Search for the cell housing the specified text and yield its [x, y] center coordinate. 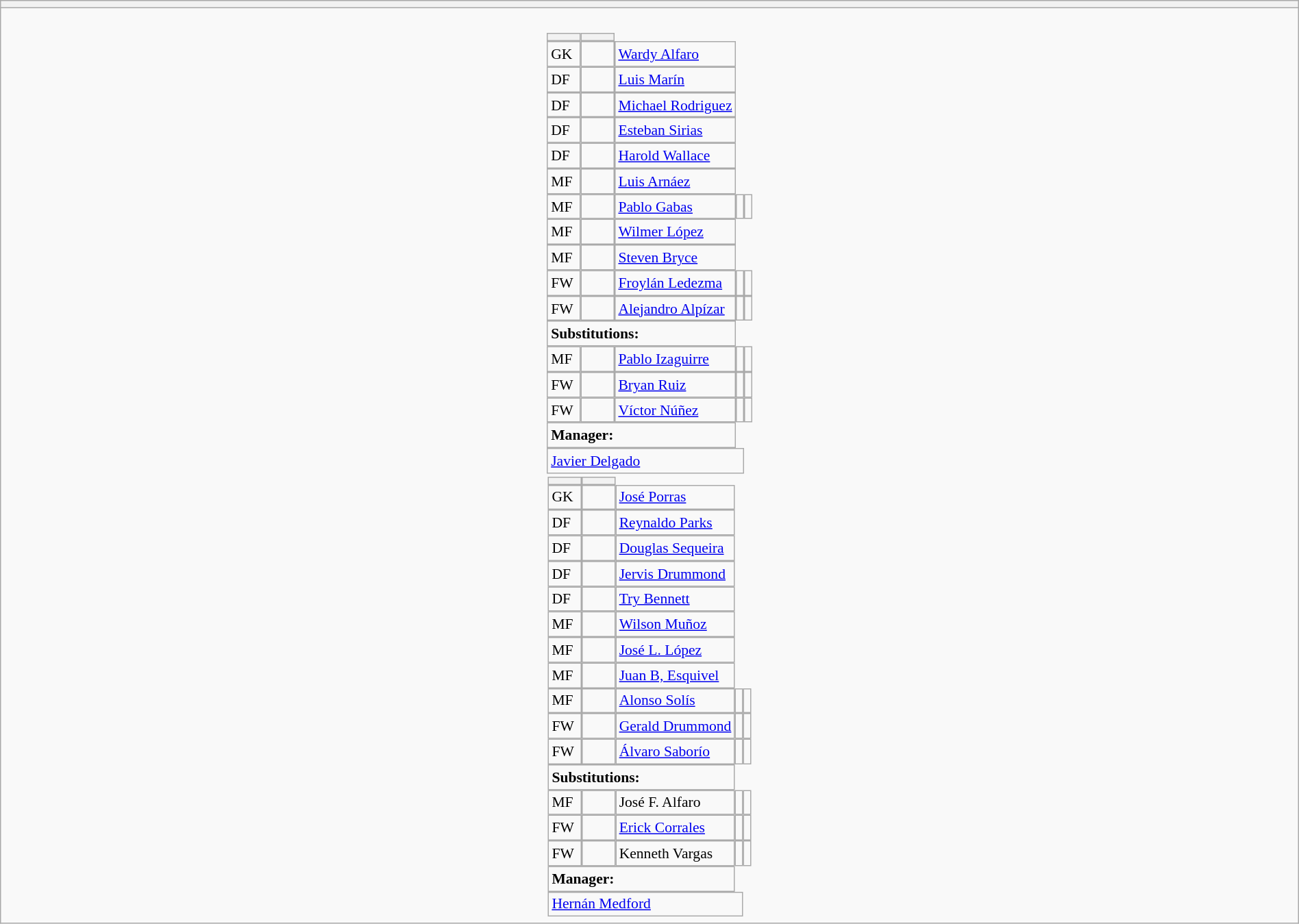
Douglas Sequeira [676, 548]
Pablo Gabas [676, 207]
Harold Wallace [676, 156]
Kenneth Vargas [676, 853]
Alejandro Alpízar [676, 308]
Michael Rodriguez [676, 105]
Javier Delgado [645, 460]
Pablo Izaguirre [676, 359]
Steven Bryce [676, 258]
Gerald Drummond [676, 726]
Juan B, Esquivel [676, 675]
José F. Alfaro [676, 803]
José L. López [676, 649]
Jervis Drummond [676, 574]
Luis Arnáez [676, 181]
Try Bennett [676, 599]
Esteban Sirias [676, 130]
Víctor Núñez [676, 410]
Froylán Ledezma [676, 282]
Wilmer López [676, 232]
Wilson Muñoz [676, 625]
Alonso Solís [676, 700]
Hernán Medford [645, 904]
Álvaro Saborío [676, 752]
Luis Marín [676, 79]
Erick Corrales [676, 827]
José Porras [676, 497]
Bryan Ruiz [676, 385]
Reynaldo Parks [676, 522]
Wardy Alfaro [676, 53]
